Return the [X, Y] coordinate for the center point of the cell that contains the specified text.  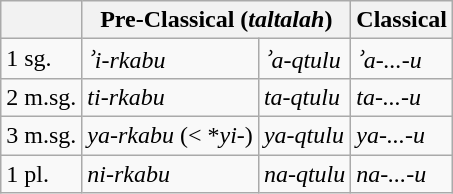
ʾi-rkabu [170, 59]
na-qtulu [304, 173]
ti-rkabu [170, 97]
ta-...-u [402, 97]
ya-qtulu [304, 135]
na-...-u [402, 173]
ta-qtulu [304, 97]
ni-rkabu [170, 173]
ya-rkabu (< *yi-) [170, 135]
2 m.sg. [42, 97]
3 m.sg. [42, 135]
1 pl. [42, 173]
ʾa-...-u [402, 59]
Pre-Classical (taltalah) [216, 20]
ʾa-qtulu [304, 59]
ya-...-u [402, 135]
Classical [402, 20]
1 sg. [42, 59]
